Scan for the cell matching the given text and deliver its [X, Y] coordinate at center. 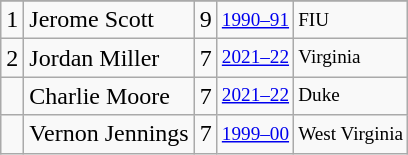
1990–91 [255, 20]
1 [12, 20]
Vernon Jennings [109, 134]
Jordan Miller [109, 58]
1999–00 [255, 134]
9 [206, 20]
FIU [351, 20]
2 [12, 58]
Charlie Moore [109, 96]
Virginia [351, 58]
West Virginia [351, 134]
Jerome Scott [109, 20]
Duke [351, 96]
